Determine the (X, Y) coordinate at the center of the cell enclosing the given text.  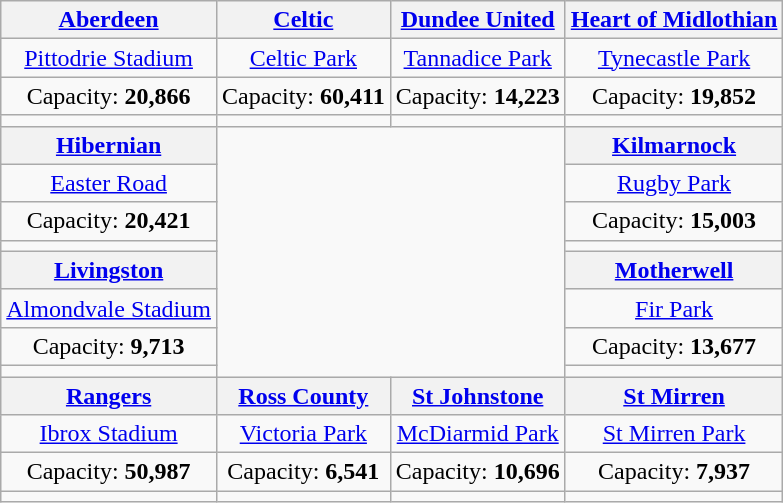
Capacity: 50,987 (109, 472)
Capacity: 9,713 (109, 346)
Ibrox Stadium (109, 434)
Kilmarnock (674, 145)
Easter Road (109, 183)
Livingston (109, 270)
Pittodrie Stadium (109, 58)
Dundee United (478, 20)
Capacity: 10,696 (478, 472)
Ross County (303, 395)
St Mirren (674, 395)
Capacity: 19,852 (674, 96)
Aberdeen (109, 20)
Capacity: 13,677 (674, 346)
Celtic Park (303, 58)
Rugby Park (674, 183)
Fir Park (674, 308)
Capacity: 15,003 (674, 221)
Capacity: 6,541 (303, 472)
Heart of Midlothian (674, 20)
Celtic (303, 20)
Almondvale Stadium (109, 308)
St Mirren Park (674, 434)
Capacity: 14,223 (478, 96)
Tynecastle Park (674, 58)
McDiarmid Park (478, 434)
Hibernian (109, 145)
Capacity: 20,866 (109, 96)
Tannadice Park (478, 58)
Victoria Park (303, 434)
Capacity: 60,411 (303, 96)
St Johnstone (478, 395)
Motherwell (674, 270)
Capacity: 7,937 (674, 472)
Capacity: 20,421 (109, 221)
Rangers (109, 395)
